Extract the [X, Y] coordinate from the center of the cell holding the provided text.  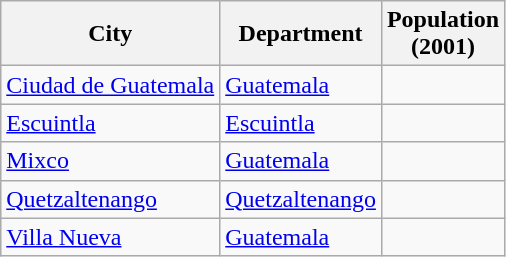
Villa Nueva [110, 237]
Ciudad de Guatemala [110, 85]
City [110, 34]
Population(2001) [442, 34]
Department [301, 34]
Mixco [110, 161]
